From the cell containing the given text, extract its center point as [X, Y] coordinate. 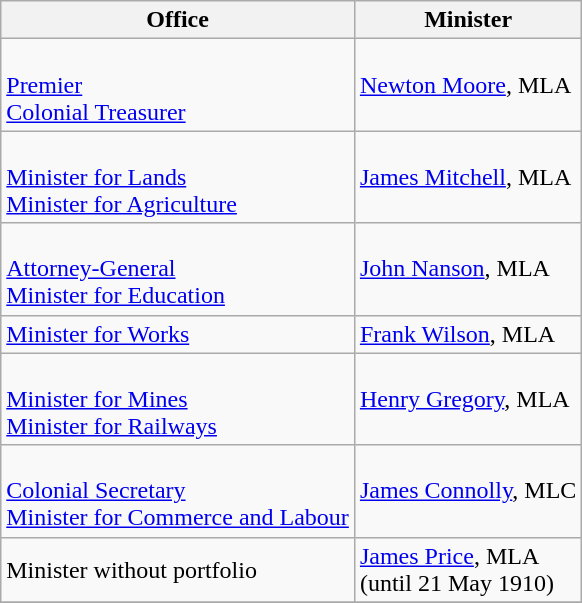
Minister without portfolio [178, 570]
James Connolly, MLC [468, 491]
Attorney-General Minister for Education [178, 269]
Minister for Works [178, 334]
Premier Colonial Treasurer [178, 85]
Minister for Mines Minister for Railways [178, 399]
Minister for Lands Minister for Agriculture [178, 177]
Newton Moore, MLA [468, 85]
James Price, MLA(until 21 May 1910) [468, 570]
Office [178, 20]
Henry Gregory, MLA [468, 399]
Colonial Secretary Minister for Commerce and Labour [178, 491]
James Mitchell, MLA [468, 177]
Minister [468, 20]
John Nanson, MLA [468, 269]
Frank Wilson, MLA [468, 334]
